Search for the cell housing the specified text and yield its (x, y) center coordinate. 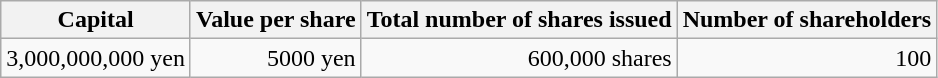
Value per share (276, 20)
600,000 shares (519, 58)
Number of shareholders (807, 20)
100 (807, 58)
Capital (96, 20)
5000 yen (276, 58)
3,000,000,000 yen (96, 58)
Total number of shares issued (519, 20)
